Return the (x, y) coordinate for the center point of the cell that contains the specified text.  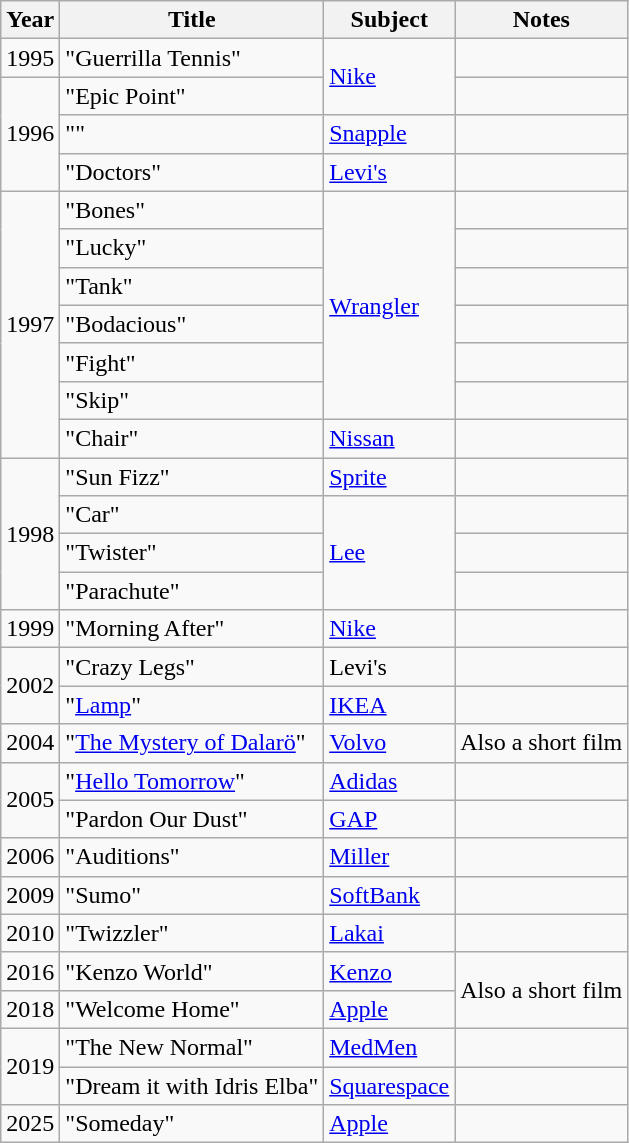
"Sun Fizz" (192, 477)
Adidas (390, 781)
"Bodacious" (192, 324)
2010 (30, 933)
2002 (30, 686)
Notes (542, 20)
"Welcome Home" (192, 1009)
Wrangler (390, 305)
Nissan (390, 438)
"Lamp" (192, 705)
Volvo (390, 743)
Lakai (390, 933)
"The Mystery of Dalarö" (192, 743)
Lee (390, 553)
SoftBank (390, 895)
1997 (30, 324)
"Doctors" (192, 172)
"Dream it with Idris Elba" (192, 1085)
"Car" (192, 515)
"Parachute" (192, 591)
MedMen (390, 1047)
GAP (390, 819)
Miller (390, 857)
1995 (30, 58)
"Morning After" (192, 629)
2019 (30, 1066)
1998 (30, 534)
2009 (30, 895)
"Guerrilla Tennis" (192, 58)
2004 (30, 743)
Kenzo (390, 971)
Year (30, 20)
"Skip" (192, 400)
"Tank" (192, 286)
"Bones" (192, 210)
Title (192, 20)
Snapple (390, 134)
"Auditions" (192, 857)
1999 (30, 629)
2018 (30, 1009)
IKEA (390, 705)
2016 (30, 971)
"Fight" (192, 362)
"Someday" (192, 1124)
"Twister" (192, 553)
2025 (30, 1124)
"" (192, 134)
"Twizzler" (192, 933)
"Hello Tomorrow" (192, 781)
2005 (30, 800)
2006 (30, 857)
"Kenzo World" (192, 971)
"Lucky" (192, 248)
"Pardon Our Dust" (192, 819)
"Sumo" (192, 895)
1996 (30, 134)
Squarespace (390, 1085)
"The New Normal" (192, 1047)
Subject (390, 20)
"Epic Point" (192, 96)
"Crazy Legs" (192, 667)
"Chair" (192, 438)
Sprite (390, 477)
